Output the [X, Y] coordinate of the center of the cell containing the given text.  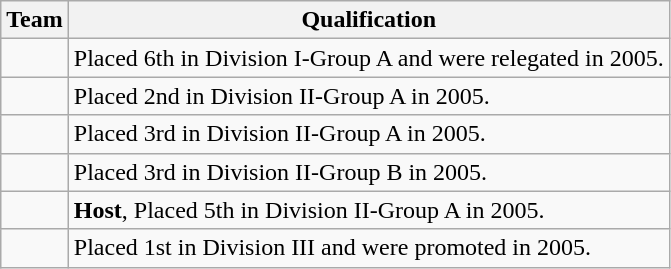
Placed 2nd in Division II-Group A in 2005. [368, 96]
Placed 1st in Division III and were promoted in 2005. [368, 248]
Placed 3rd in Division II-Group A in 2005. [368, 134]
Team [35, 20]
Placed 3rd in Division II-Group B in 2005. [368, 172]
Host, Placed 5th in Division II-Group A in 2005. [368, 210]
Qualification [368, 20]
Placed 6th in Division I-Group A and were relegated in 2005. [368, 58]
